From the cell containing the given text, extract its center point as (x, y) coordinate. 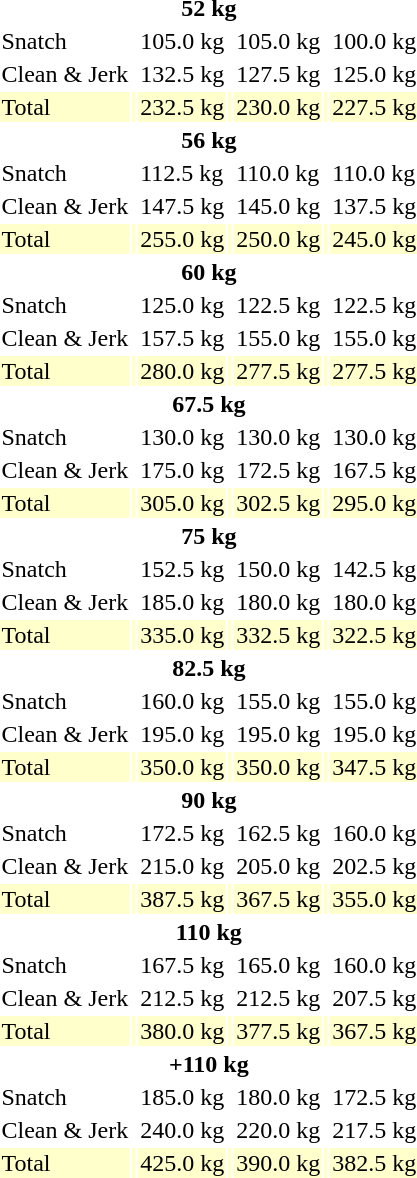
205.0 kg (278, 866)
112.5 kg (182, 173)
122.5 kg (278, 305)
150.0 kg (278, 569)
220.0 kg (278, 1130)
125.0 kg (182, 305)
390.0 kg (278, 1163)
165.0 kg (278, 965)
175.0 kg (182, 470)
132.5 kg (182, 74)
152.5 kg (182, 569)
167.5 kg (182, 965)
387.5 kg (182, 899)
255.0 kg (182, 239)
332.5 kg (278, 635)
425.0 kg (182, 1163)
380.0 kg (182, 1031)
250.0 kg (278, 239)
162.5 kg (278, 833)
230.0 kg (278, 107)
127.5 kg (278, 74)
147.5 kg (182, 206)
277.5 kg (278, 371)
232.5 kg (182, 107)
367.5 kg (278, 899)
280.0 kg (182, 371)
377.5 kg (278, 1031)
160.0 kg (182, 701)
302.5 kg (278, 503)
215.0 kg (182, 866)
157.5 kg (182, 338)
335.0 kg (182, 635)
110.0 kg (278, 173)
145.0 kg (278, 206)
240.0 kg (182, 1130)
305.0 kg (182, 503)
